For the text-containing cell, return its midpoint in [x, y] coordinate format. 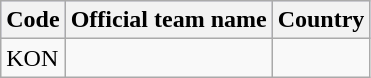
Country [321, 20]
KON [33, 58]
Official team name [168, 20]
Code [33, 20]
